Provide the (X, Y) coordinate of the cell's center where the given text is located.  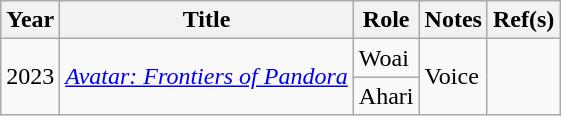
Ref(s) (523, 20)
Title (207, 20)
Woai (386, 58)
2023 (30, 77)
Ahari (386, 96)
Notes (453, 20)
Avatar: Frontiers of Pandora (207, 77)
Voice (453, 77)
Role (386, 20)
Year (30, 20)
